Capture the cell that displays the provided text and extract its (x, y) central coordinate. 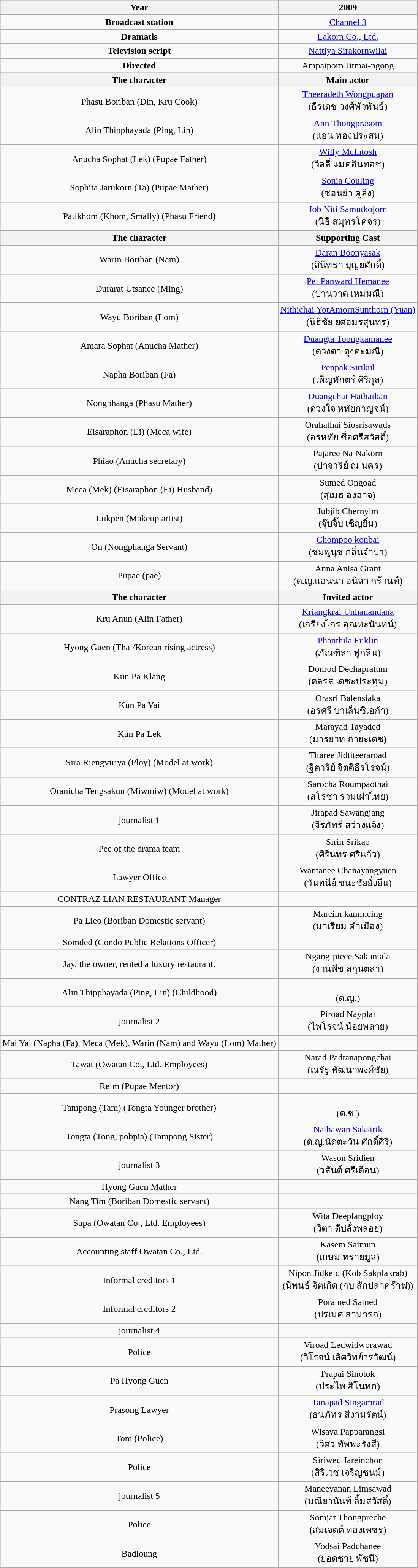
Kasem Saimun (เกษม ทรายมูล) (348, 1252)
Lakorn Co., Ltd. (348, 37)
Tanapad Singamrad (ธนภัทร สีงามรัตน์) (348, 1410)
Phiao (Anucha secretary) (139, 461)
Orahathai Siosrisawads (อรหทัย ซื่อศรีสวัสดิ์) (348, 432)
Nathawan Saksirik (ด.ญ.นัดตะวัน ศักดิ์ศิริ) (348, 1136)
(ด.ญ.) (348, 993)
Pajaree Na Nakorn (ปาจารีย์ ณ นคร) (348, 461)
Mai Yai (Napha (Fa), Meca (Mek), Warin (Nam) and Wayu (Lom) Mather) (139, 1043)
Marayad Tayaded (มารยาท ถายะเดช) (348, 734)
Kriangkrai Unhanandana (เกรียงไกร อุณหะนันทน์) (348, 619)
Badloung (139, 1554)
Tongta (Tong, pobpia) (Tampong Sister) (139, 1136)
Amara Sophat (Anucha Mather) (139, 346)
Lawyer Office (139, 878)
Ampaiporn Jitmai-ngong (348, 65)
journalist 1 (139, 820)
Kun Pa Klang (139, 676)
Accounting staff Owatan Co., Ltd. (139, 1252)
Wason Sridien (วสันต์ ศรีเดือน) (348, 1165)
Pei Panward Hemanee (ปานวาด เหมมณี) (348, 289)
On (Nongphanga Servant) (139, 547)
Eisaraphon (Ei) (Meca wife) (139, 432)
Jirapad Sawangjang (จีรภัทร์ สว่างแจ้ง) (348, 820)
Penpak Sirikul (เพ็ญพักตร์ ศิริกุล) (348, 375)
Sonia Couling (ซอนย่า คูลิ่ง) (348, 188)
Anna Anisa Grant (ด.ญ.แอนนา อนิสา กร้านท์) (348, 576)
Patikhom (Khom, Smally) (Phasu Friend) (139, 216)
Sumed Ongoad (สุเมธ องอาจ) (348, 490)
Sirin Srikao (ศิรินทร ศรีแก้ว) (348, 849)
Duangta Toongkamanee (ดวงตา ตุงคะมณี) (348, 346)
Phanthila Fuklin (ภัณฑิลา ฟูกลิ่น) (348, 648)
Maneeyanan Limsawad (มณียานันท์ ลิ้มสวัสดิ์) (348, 1496)
Piroad Nayplai (ไพโรจน์ น้อยพลาย) (348, 1021)
Main actor (348, 80)
Nang Tim (Boriban Domestic servant) (139, 1201)
Nongphanga (Phasu Mather) (139, 403)
Broadcast station (139, 22)
Chompoo konbai (ชมพูนุช กลิ่นจำปา) (348, 547)
Titaree Jidtiteeraroad (ฐิตารีย์ จิตติธีรโรจน์) (348, 763)
Poramed Samed (ปรเมศ สามารถ) (348, 1309)
Phasu Boriban (Din, Kru Cook) (139, 102)
2009 (348, 8)
Kun Pa Yai (139, 705)
Viroad Ledwidworawad (วิโรจน์ เลิศวิทย์วรวัฒน์) (348, 1352)
Wisava Papparangsi (วิศว ทัพพะรังสี) (348, 1438)
Orasri Balensiaka (อรศรี บาเล็นซิเอก้า) (348, 705)
Tom (Police) (139, 1438)
Durarat Utsanee (Ming) (139, 289)
Ann Thongprasom (แอน ทองประสม) (348, 130)
journalist 4 (139, 1331)
Daran Boonyasak (สินิทธา บุญยศักดิ์) (348, 260)
Kru Anun (Alin Father) (139, 619)
Alin Thipphayada (Ping, Lin) (139, 130)
Meca (Mek) (Eisaraphon (Ei) Husband) (139, 490)
Tampong (Tam) (Tongta Younger brother) (139, 1108)
Narad Padtanapongchai (ณรัฐ พัฒนาพงศ์ชัย) (348, 1065)
Hyong Guen (Thai/Korean rising actress) (139, 648)
Pupae (pae) (139, 576)
Informal creditors 1 (139, 1280)
journalist 3 (139, 1165)
Kun Pa Lek (139, 734)
Year (139, 8)
Mareim kammeing (มาเรียม คำเมือง) (348, 921)
Sira Riengviriya (Ploy) (Model at work) (139, 763)
Anucha Sophat (Lek) (Pupae Father) (139, 159)
Nattiya Sirakornwilai (348, 51)
Alin Thipphayada (Ping, Lin) (Childhood) (139, 993)
Nithichai YotAmornSunthorn (Yuan) (นิธิชัย ยศอมรสุนทร) (348, 317)
Prapai Sinotok (ประไพ สิโนทก) (348, 1381)
Supa (Owatan Co., Ltd. Employees) (139, 1223)
Prasong Lawyer (139, 1410)
Jay, the owner, rented a luxury restaurant. (139, 964)
Directed (139, 65)
Warin Boriban (Nam) (139, 260)
Supporting Cast (348, 238)
Invited actor (348, 597)
Sarocha Roumpaothai (สโรชา ร่วมเผ่าไทย) (348, 791)
Hyong Guen Mather (139, 1187)
Pa Hyong Guen (139, 1381)
Jubjib Chernyim (จุ๊บจิ๊บ เชิญยิ้ม) (348, 518)
Donrod Dechapratum (ดลรส เดชะประทุม) (348, 676)
Pee of the drama team (139, 849)
Willy McIntosh (วิลลี่ แมคอินทอช) (348, 159)
Tawat (Owatan Co., Ltd. Employees) (139, 1065)
Television script (139, 51)
Pa Lieo (Boriban Domestic servant) (139, 921)
Somjat Thongpreche (สมเจตต์ ทองเพชร) (348, 1525)
CONTRAZ LIAN RESTAURANT Manager (139, 899)
Informal creditors 2 (139, 1309)
Oranicha Tengsakun (Miwmiw) (Model at work) (139, 791)
journalist 5 (139, 1496)
Job Niti Samutkojorn (นิธิ สมุทรโคจร) (348, 216)
journalist 2 (139, 1021)
Channel 3 (348, 22)
Wita Deeplangploy (วิตา ดีปลั่งพลอย) (348, 1223)
Ngang-piece Sakuntala (งานพีช สกุนตลา) (348, 964)
(ด.ช.) (348, 1108)
Reim (Pupae Mentor) (139, 1086)
Lukpen (Makeup artist) (139, 518)
Nipon Jidkeid (Kob Sakplakrab) (นิพนธ์ จิตเกิด (กบ สักปลาคร๊าฟ)) (348, 1280)
Dramatis (139, 37)
Theeradeth Wongpuapan (ธีรเดช วงศ์พัวพันธ์) (348, 102)
Sophita Jarukorn (Ta) (Pupae Mather) (139, 188)
Siriwed Jareinchon (สิริเวช เจริญชนม์) (348, 1467)
Duangchai Hathaikan (ดวงใจ หทัยกาญจน์) (348, 403)
Napha Boriban (Fa) (139, 375)
Wantanee Chanayangyuen (วันทนีย์ ชนะชัยยั่งยืน) (348, 878)
Wayu Boriban (Lom) (139, 317)
Somded (Condo Public Relations Officer) (139, 942)
Yodsai Padchanee (ยอดชาย พัชนี) (348, 1554)
